Determine the [x, y] coordinate at the center of the cell enclosing the given text.  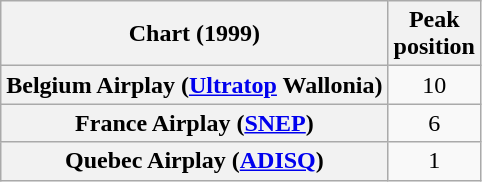
France Airplay (SNEP) [194, 123]
Chart (1999) [194, 34]
Quebec Airplay (ADISQ) [194, 161]
Belgium Airplay (Ultratop Wallonia) [194, 85]
10 [434, 85]
Peakposition [434, 34]
6 [434, 123]
1 [434, 161]
